Detect which cell encompasses the target text, then output its (X, Y) center coordinate. 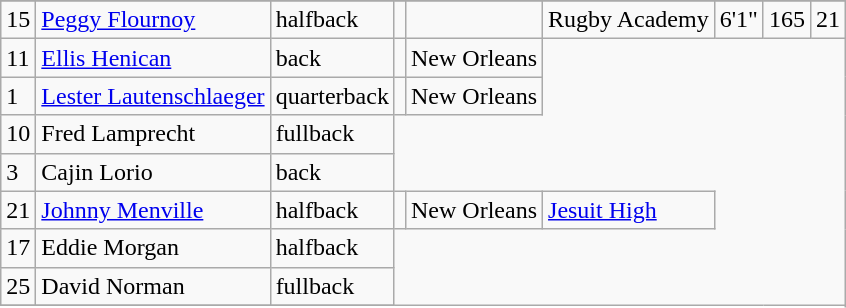
10 (18, 134)
quarterback (332, 96)
Rugby Academy (629, 20)
Cajin Lorio (153, 172)
165 (786, 20)
1 (18, 96)
25 (18, 286)
11 (18, 58)
6'1" (738, 20)
15 (18, 20)
17 (18, 248)
David Norman (153, 286)
3 (18, 172)
Eddie Morgan (153, 248)
Lester Lautenschlaeger (153, 96)
Fred Lamprecht (153, 134)
Peggy Flournoy (153, 20)
Jesuit High (629, 210)
Johnny Menville (153, 210)
Ellis Henican (153, 58)
